Output the [X, Y] coordinate of the center of the cell containing the given text.  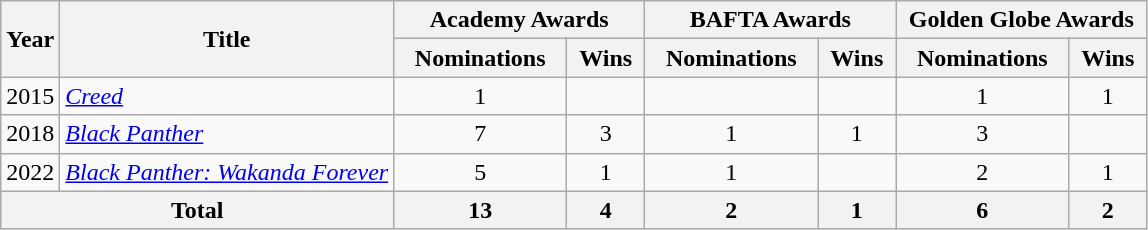
6 [982, 210]
BAFTA Awards [770, 20]
13 [480, 210]
Title [227, 39]
2018 [30, 134]
Total [198, 210]
Year [30, 39]
Golden Globe Awards [1022, 20]
Academy Awards [520, 20]
Black Panther [227, 134]
Black Panther: Wakanda Forever [227, 172]
Creed [227, 96]
7 [480, 134]
4 [606, 210]
2022 [30, 172]
2015 [30, 96]
5 [480, 172]
